Determine the [X, Y] coordinate at the center of the cell enclosing the given text.  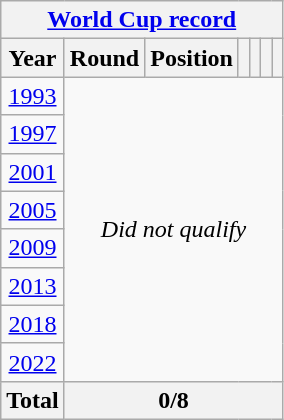
2001 [33, 172]
2005 [33, 210]
2018 [33, 324]
World Cup record [142, 20]
0/8 [173, 400]
2013 [33, 286]
Total [33, 400]
Round [104, 58]
1993 [33, 96]
Year [33, 58]
1997 [33, 134]
2009 [33, 248]
2022 [33, 362]
Position [192, 58]
Did not qualify [173, 229]
